Extract the (x, y) coordinate from the center of the cell holding the provided text.  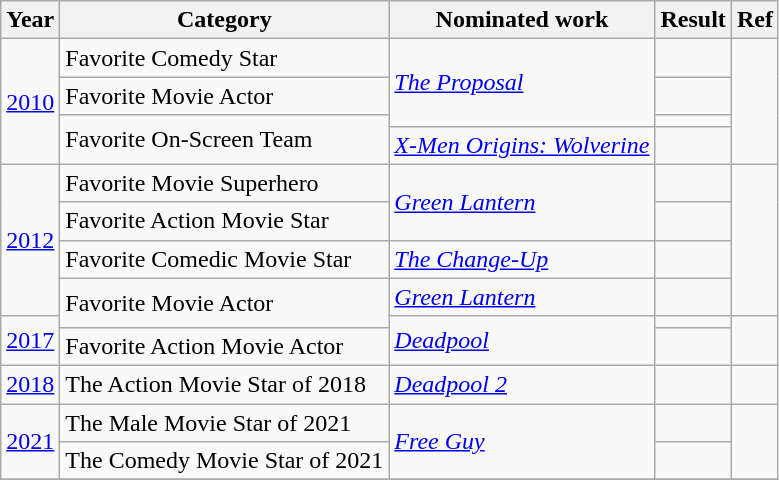
Favorite Comedy Star (224, 58)
Deadpool 2 (522, 384)
Nominated work (522, 20)
Result (693, 20)
Free Guy (522, 442)
The Proposal (522, 82)
Deadpool (522, 340)
Favorite On-Screen Team (224, 140)
Ref (754, 20)
2017 (30, 340)
The Male Movie Star of 2021 (224, 423)
Favorite Movie Superhero (224, 183)
2012 (30, 240)
Favorite Action Movie Actor (224, 346)
X-Men Origins: Wolverine (522, 145)
The Comedy Movie Star of 2021 (224, 461)
2018 (30, 384)
The Action Movie Star of 2018 (224, 384)
2010 (30, 102)
2021 (30, 442)
Category (224, 20)
Year (30, 20)
Favorite Action Movie Star (224, 221)
The Change-Up (522, 259)
Favorite Comedic Movie Star (224, 259)
